Find where the given text appears and provide that cell's center as (X, Y) coordinate. 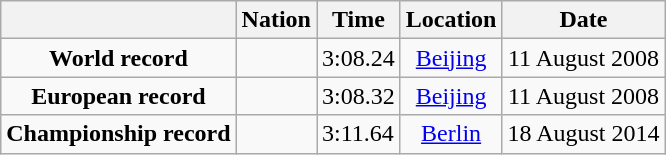
World record (118, 58)
Time (358, 20)
3:11.64 (358, 134)
Championship record (118, 134)
18 August 2014 (584, 134)
Berlin (451, 134)
Date (584, 20)
3:08.24 (358, 58)
3:08.32 (358, 96)
European record (118, 96)
Location (451, 20)
Nation (276, 20)
